Scan for the cell matching the given text and deliver its (X, Y) coordinate at center. 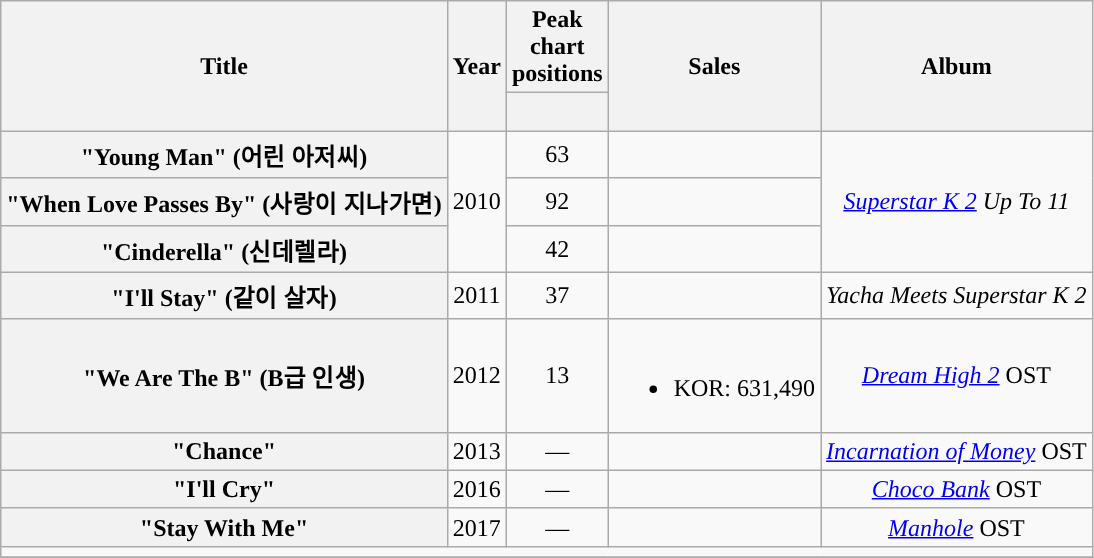
Title (224, 66)
"I'll Cry" (224, 489)
Superstar K 2 Up To 11 (957, 202)
"We Are The B" (B급 인생) (224, 376)
63 (557, 154)
Dream High 2 OST (957, 376)
2016 (476, 489)
"Chance" (224, 451)
Sales (714, 66)
"Cinderella" (신데렐라) (224, 248)
13 (557, 376)
KOR: 631,490 (714, 376)
2013 (476, 451)
2011 (476, 296)
2012 (476, 376)
Incarnation of Money OST (957, 451)
92 (557, 202)
2017 (476, 527)
Manhole OST (957, 527)
"I'll Stay" (같이 살자) (224, 296)
Album (957, 66)
Yacha Meets Superstar K 2 (957, 296)
42 (557, 248)
2010 (476, 202)
37 (557, 296)
"Stay With Me" (224, 527)
Choco Bank OST (957, 489)
"When Love Passes By" (사랑이 지나가면) (224, 202)
Year (476, 66)
Peak chart positions (557, 47)
"Young Man" (어린 아저씨) (224, 154)
